Scan for the cell matching the given text and deliver its (X, Y) coordinate at center. 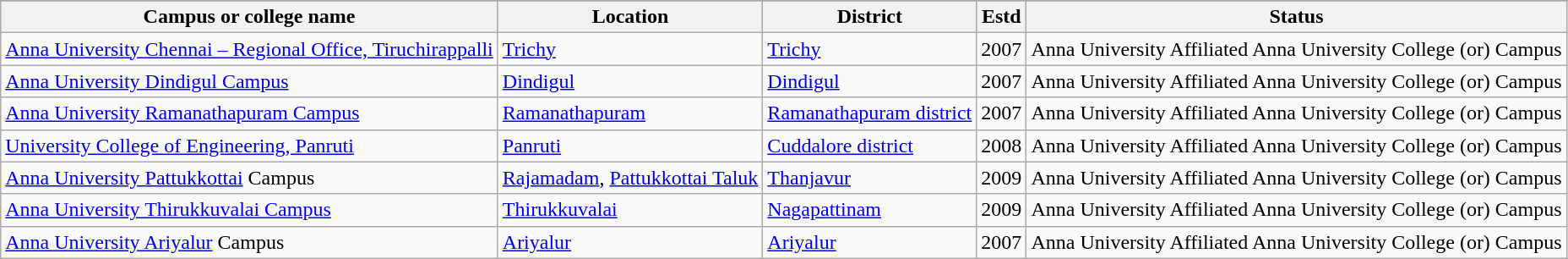
Status (1296, 17)
Campus or college name (250, 17)
Anna University Ramanathapuram Campus (250, 113)
Location (630, 17)
Thanjavur (870, 178)
Nagapattinam (870, 210)
Ramanathapuram district (870, 113)
Panruti (630, 146)
2008 (1002, 146)
Anna University Pattukkottai Campus (250, 178)
Rajamadam, Pattukkottai Taluk (630, 178)
Anna University Chennai – Regional Office, Tiruchirappalli (250, 49)
Estd (1002, 17)
Cuddalore district (870, 146)
Thirukkuvalai (630, 210)
Anna University Ariyalur Campus (250, 242)
District (870, 17)
Anna University Thirukkuvalai Campus (250, 210)
Ramanathapuram (630, 113)
University College of Engineering, Panruti (250, 146)
Anna University Dindigul Campus (250, 81)
